Search for the cell housing the specified text and yield its [x, y] center coordinate. 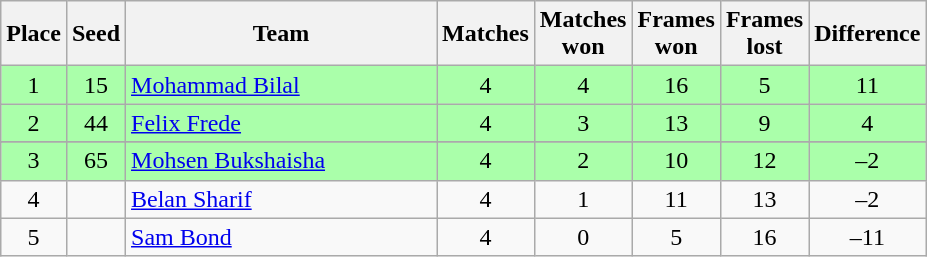
15 [96, 85]
Place [34, 34]
Frames lost [764, 34]
Matches won [583, 34]
65 [96, 161]
Mohammad Bilal [282, 85]
44 [96, 123]
0 [583, 237]
Matches [486, 34]
–11 [868, 237]
Sam Bond [282, 237]
Seed [96, 34]
Felix Frede [282, 123]
Mohsen Bukshaisha [282, 161]
Belan Sharif [282, 199]
Difference [868, 34]
Frames won [676, 34]
12 [764, 161]
9 [764, 123]
Team [282, 34]
10 [676, 161]
